For the text-containing cell, return its midpoint in (x, y) coordinate format. 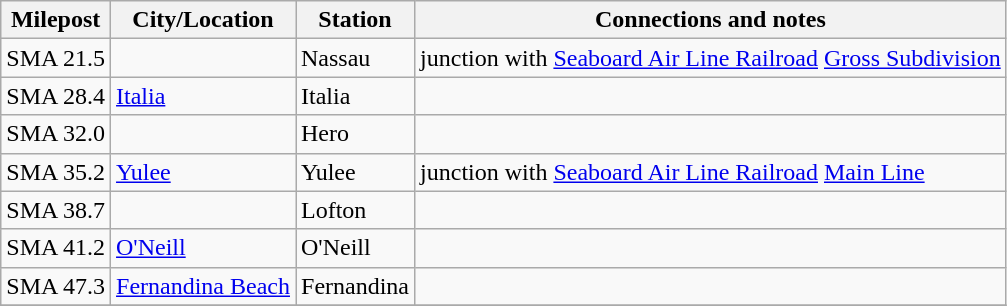
SMA 47.3 (56, 286)
Station (356, 20)
Hero (356, 134)
Milepost (56, 20)
SMA 32.0 (56, 134)
City/Location (204, 20)
Lofton (356, 210)
SMA 28.4 (56, 96)
SMA 38.7 (56, 210)
Fernandina Beach (204, 286)
Fernandina (356, 286)
SMA 21.5 (56, 58)
junction with Seaboard Air Line Railroad Main Line (711, 172)
junction with Seaboard Air Line Railroad Gross Subdivision (711, 58)
SMA 41.2 (56, 248)
SMA 35.2 (56, 172)
Connections and notes (711, 20)
Nassau (356, 58)
